Extract the [X, Y] coordinate from the center of the cell holding the provided text.  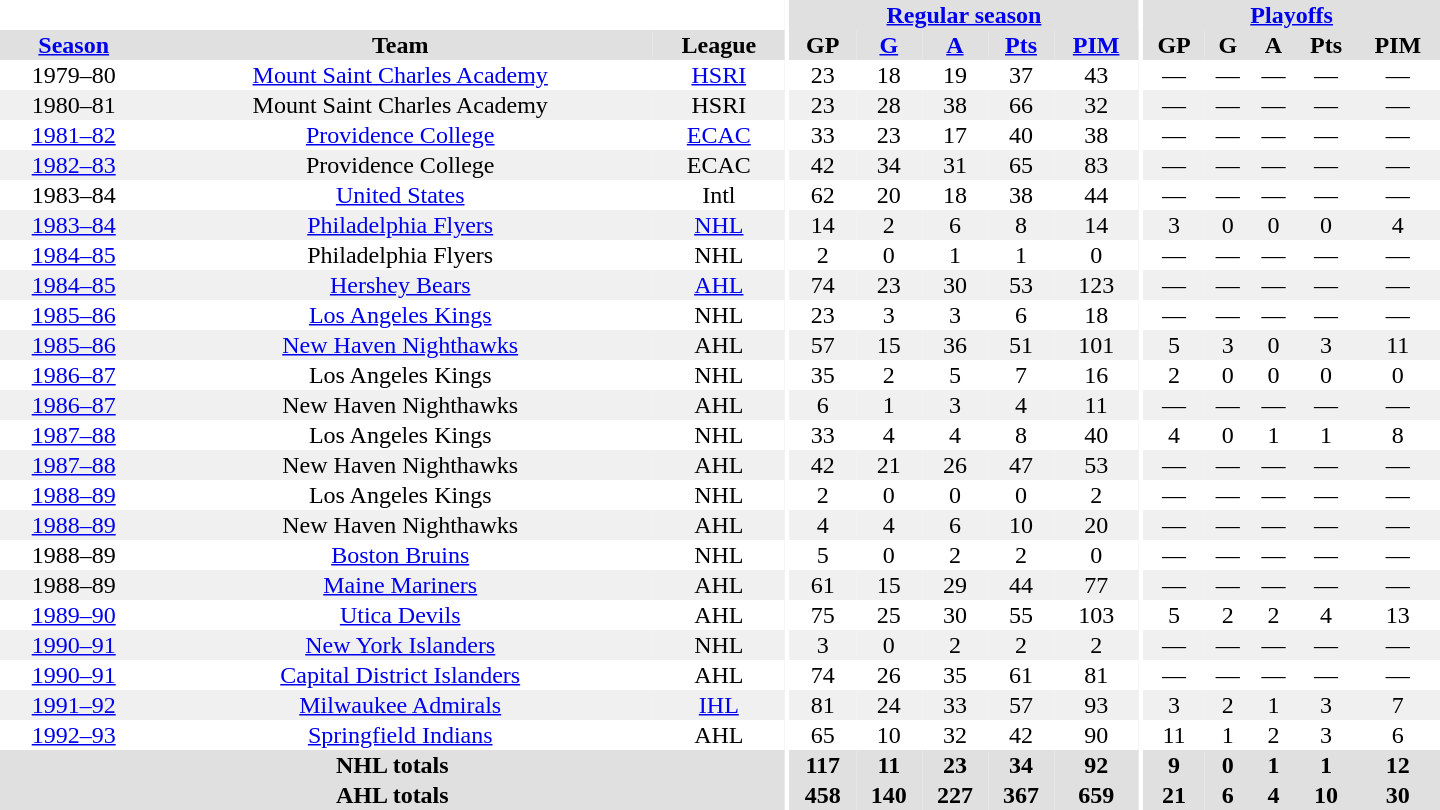
Capital District Islanders [400, 675]
Milwaukee Admirals [400, 705]
Team [400, 45]
90 [1096, 735]
League [719, 45]
1982–83 [74, 165]
Maine Mariners [400, 585]
24 [889, 705]
Season [74, 45]
12 [1398, 765]
117 [823, 765]
51 [1021, 345]
62 [823, 195]
227 [955, 795]
NHL totals [392, 765]
19 [955, 75]
Springfield Indians [400, 735]
Utica Devils [400, 615]
1989–90 [74, 615]
458 [823, 795]
92 [1096, 765]
1991–92 [74, 705]
55 [1021, 615]
16 [1096, 375]
75 [823, 615]
Boston Bruins [400, 555]
9 [1174, 765]
25 [889, 615]
101 [1096, 345]
659 [1096, 795]
93 [1096, 705]
Regular season [964, 15]
United States [400, 195]
1981–82 [74, 135]
47 [1021, 465]
77 [1096, 585]
1992–93 [74, 735]
13 [1398, 615]
31 [955, 165]
Hershey Bears [400, 285]
123 [1096, 285]
AHL totals [392, 795]
Intl [719, 195]
37 [1021, 75]
140 [889, 795]
28 [889, 105]
1980–81 [74, 105]
29 [955, 585]
103 [1096, 615]
Playoffs [1292, 15]
1979–80 [74, 75]
17 [955, 135]
43 [1096, 75]
36 [955, 345]
66 [1021, 105]
83 [1096, 165]
New York Islanders [400, 645]
IHL [719, 705]
367 [1021, 795]
